Pinpoint the cell where the given text exists, returning its (X, Y) midpoint coordinate. 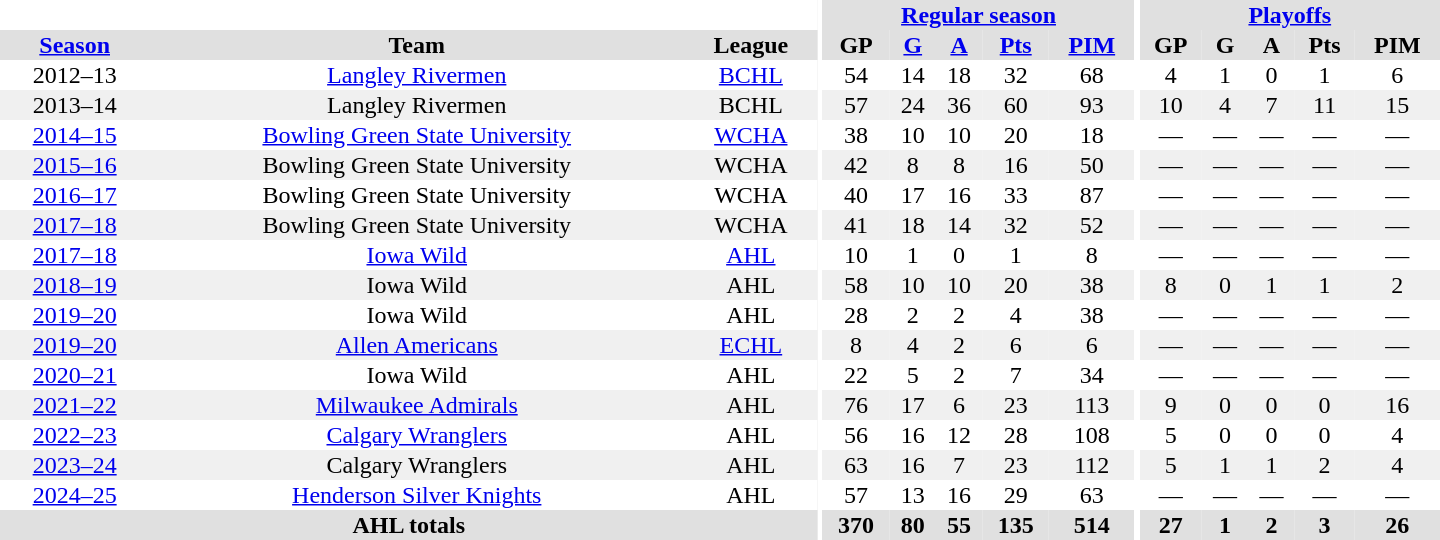
9 (1171, 405)
2016–17 (74, 195)
24 (913, 105)
ECHL (750, 345)
41 (856, 225)
League (750, 45)
2014–15 (74, 135)
76 (856, 405)
Henderson Silver Knights (416, 495)
2021–22 (74, 405)
56 (856, 435)
2018–19 (74, 285)
54 (856, 75)
135 (1016, 525)
22 (856, 375)
108 (1092, 435)
370 (856, 525)
Season (74, 45)
12 (959, 435)
93 (1092, 105)
50 (1092, 165)
80 (913, 525)
55 (959, 525)
60 (1016, 105)
Regular season (979, 15)
2023–24 (74, 465)
112 (1092, 465)
514 (1092, 525)
Allen Americans (416, 345)
AHL totals (409, 525)
2012–13 (74, 75)
40 (856, 195)
2020–21 (74, 375)
15 (1398, 105)
27 (1171, 525)
Milwaukee Admirals (416, 405)
34 (1092, 375)
29 (1016, 495)
113 (1092, 405)
52 (1092, 225)
58 (856, 285)
26 (1398, 525)
87 (1092, 195)
3 (1325, 525)
2022–23 (74, 435)
Team (416, 45)
2013–14 (74, 105)
11 (1325, 105)
33 (1016, 195)
42 (856, 165)
2024–25 (74, 495)
2015–16 (74, 165)
68 (1092, 75)
36 (959, 105)
Playoffs (1290, 15)
13 (913, 495)
